For the text-containing cell, return its midpoint in (X, Y) coordinate format. 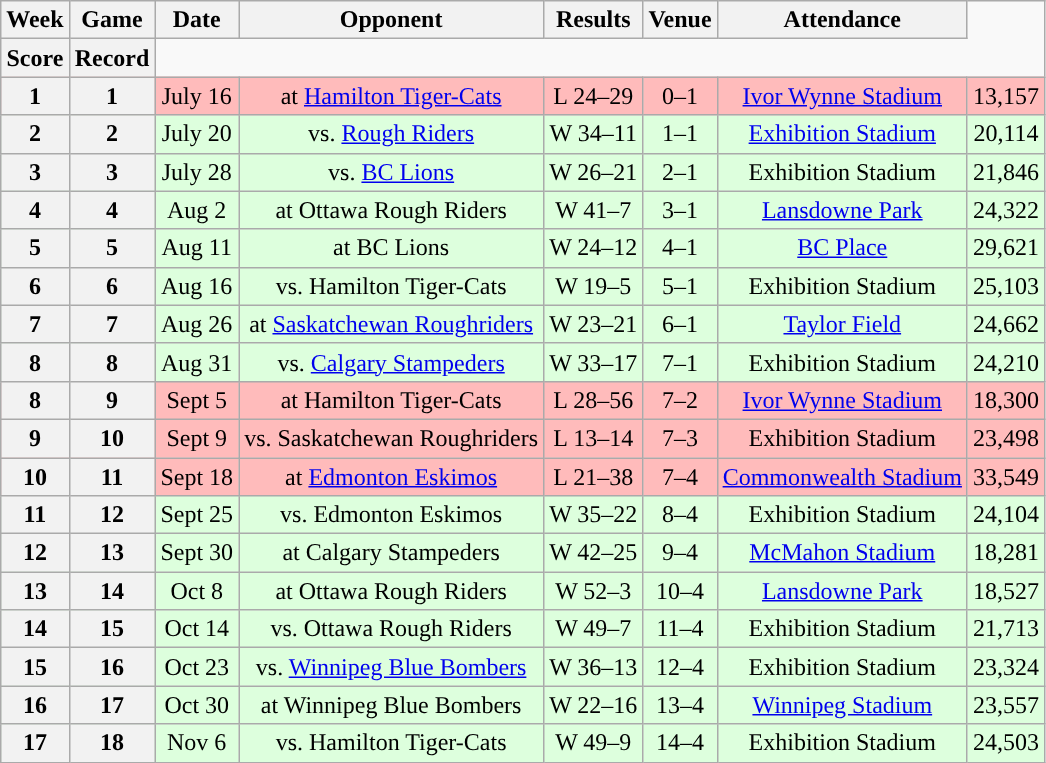
at Calgary Stampeders (392, 553)
at Saskatchewan Roughriders (392, 324)
W 35–22 (594, 515)
W 34–11 (594, 134)
Aug 2 (197, 210)
W 42–25 (594, 553)
7–1 (680, 362)
W 19–5 (594, 286)
BC Place (842, 248)
24,662 (1006, 324)
vs. Rough Riders (392, 134)
July 20 (197, 134)
at Edmonton Eskimos (392, 477)
Oct 23 (197, 667)
McMahon Stadium (842, 553)
8–4 (680, 515)
Aug 16 (197, 286)
2–1 (680, 172)
L 21–38 (594, 477)
7–4 (680, 477)
L 28–56 (594, 400)
29,621 (1006, 248)
W 23–21 (594, 324)
10–4 (680, 591)
vs. Edmonton Eskimos (392, 515)
1–1 (680, 134)
July 28 (197, 172)
14–4 (680, 743)
Oct 30 (197, 705)
Game (112, 20)
Sept 25 (197, 515)
W 24–12 (594, 248)
7–2 (680, 400)
Sept 18 (197, 477)
Winnipeg Stadium (842, 705)
18 (112, 743)
24,210 (1006, 362)
Nov 6 (197, 743)
W 22–16 (594, 705)
Results (594, 20)
July 16 (197, 96)
18,527 (1006, 591)
23,557 (1006, 705)
7–3 (680, 438)
Date (197, 20)
Sept 9 (197, 438)
21,713 (1006, 629)
at Winnipeg Blue Bombers (392, 705)
W 49–9 (594, 743)
Attendance (842, 20)
0–1 (680, 96)
Aug 26 (197, 324)
Oct 14 (197, 629)
24,104 (1006, 515)
L 24–29 (594, 96)
3–1 (680, 210)
13–4 (680, 705)
11–4 (680, 629)
21,846 (1006, 172)
W 33–17 (594, 362)
L 13–14 (594, 438)
Aug 11 (197, 248)
Score (35, 58)
Aug 31 (197, 362)
W 49–7 (594, 629)
Opponent (392, 20)
vs. Ottawa Rough Riders (392, 629)
12–4 (680, 667)
24,322 (1006, 210)
18,300 (1006, 400)
vs. Calgary Stampeders (392, 362)
W 52–3 (594, 591)
18,281 (1006, 553)
Sept 30 (197, 553)
Commonwealth Stadium (842, 477)
vs. BC Lions (392, 172)
Venue (680, 20)
Oct 8 (197, 591)
20,114 (1006, 134)
Week (35, 20)
13,157 (1006, 96)
25,103 (1006, 286)
vs. Saskatchewan Roughriders (392, 438)
33,549 (1006, 477)
W 26–21 (594, 172)
6–1 (680, 324)
23,324 (1006, 667)
Sept 5 (197, 400)
4–1 (680, 248)
24,503 (1006, 743)
W 41–7 (594, 210)
at BC Lions (392, 248)
9–4 (680, 553)
W 36–13 (594, 667)
vs. Winnipeg Blue Bombers (392, 667)
23,498 (1006, 438)
Taylor Field (842, 324)
5–1 (680, 286)
Record (112, 58)
